Find where the given text appears and provide that cell's center as [x, y] coordinate. 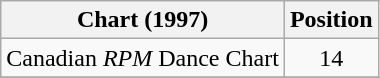
14 [331, 58]
Chart (1997) [143, 20]
Position [331, 20]
Canadian RPM Dance Chart [143, 58]
